Locate the cell with the specified text and output its [X, Y] center coordinate. 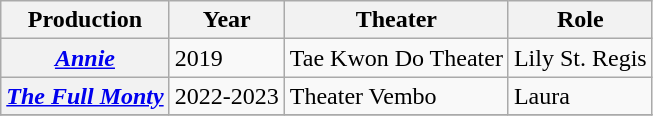
The Full Monty [85, 96]
Year [226, 20]
2022-2023 [226, 96]
Laura [580, 96]
Production [85, 20]
Annie [85, 58]
Role [580, 20]
Lily St. Regis [580, 58]
Tae Kwon Do Theater [396, 58]
2019 [226, 58]
Theater Vembo [396, 96]
Theater [396, 20]
